From the cell containing the given text, extract its center point as [X, Y] coordinate. 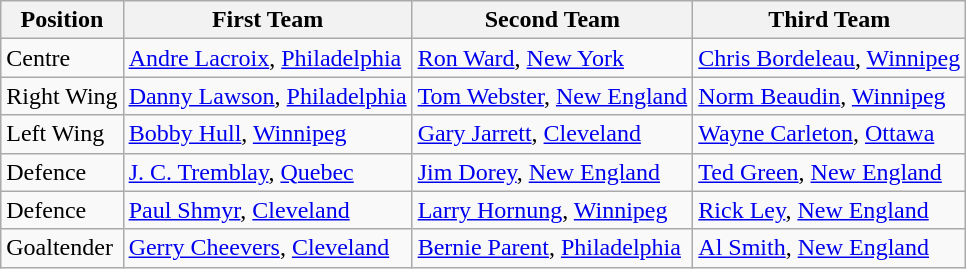
Jim Dorey, New England [552, 172]
Tom Webster, New England [552, 96]
Danny Lawson, Philadelphia [268, 96]
Larry Hornung, Winnipeg [552, 210]
Wayne Carleton, Ottawa [830, 134]
Rick Ley, New England [830, 210]
Third Team [830, 20]
Gary Jarrett, Cleveland [552, 134]
Position [62, 20]
Gerry Cheevers, Cleveland [268, 248]
Centre [62, 58]
Goaltender [62, 248]
Andre Lacroix, Philadelphia [268, 58]
Ron Ward, New York [552, 58]
Bobby Hull, Winnipeg [268, 134]
Norm Beaudin, Winnipeg [830, 96]
Bernie Parent, Philadelphia [552, 248]
Left Wing [62, 134]
Second Team [552, 20]
Chris Bordeleau, Winnipeg [830, 58]
Ted Green, New England [830, 172]
Al Smith, New England [830, 248]
First Team [268, 20]
Paul Shmyr, Cleveland [268, 210]
J. C. Tremblay, Quebec [268, 172]
Right Wing [62, 96]
